Return the [X, Y] coordinate for the center point of the cell that contains the specified text.  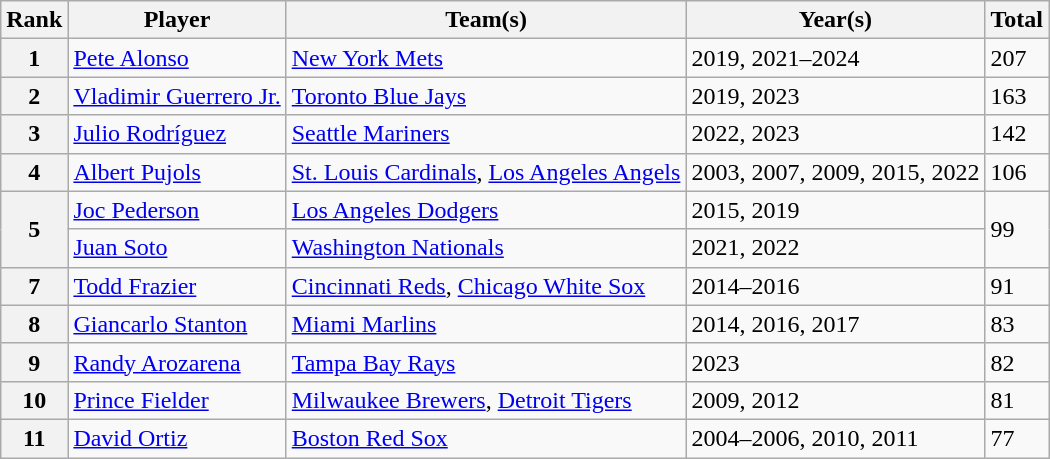
2014, 2016, 2017 [836, 324]
St. Louis Cardinals, Los Angeles Angels [486, 172]
99 [1017, 229]
11 [34, 438]
10 [34, 400]
9 [34, 362]
8 [34, 324]
2004–2006, 2010, 2011 [836, 438]
Player [177, 20]
7 [34, 286]
Washington Nationals [486, 248]
Boston Red Sox [486, 438]
Prince Fielder [177, 400]
3 [34, 134]
2019, 2023 [836, 96]
1 [34, 58]
91 [1017, 286]
81 [1017, 400]
83 [1017, 324]
2023 [836, 362]
Pete Alonso [177, 58]
Miami Marlins [486, 324]
2021, 2022 [836, 248]
Cincinnati Reds, Chicago White Sox [486, 286]
Toronto Blue Jays [486, 96]
Joc Pederson [177, 210]
2009, 2012 [836, 400]
142 [1017, 134]
207 [1017, 58]
Rank [34, 20]
Los Angeles Dodgers [486, 210]
2014–2016 [836, 286]
2 [34, 96]
77 [1017, 438]
New York Mets [486, 58]
Milwaukee Brewers, Detroit Tigers [486, 400]
David Ortiz [177, 438]
Julio Rodríguez [177, 134]
Todd Frazier [177, 286]
Randy Arozarena [177, 362]
Total [1017, 20]
Year(s) [836, 20]
Tampa Bay Rays [486, 362]
2015, 2019 [836, 210]
106 [1017, 172]
Seattle Mariners [486, 134]
2022, 2023 [836, 134]
Albert Pujols [177, 172]
Juan Soto [177, 248]
5 [34, 229]
82 [1017, 362]
Team(s) [486, 20]
163 [1017, 96]
Vladimir Guerrero Jr. [177, 96]
Giancarlo Stanton [177, 324]
2003, 2007, 2009, 2015, 2022 [836, 172]
4 [34, 172]
2019, 2021–2024 [836, 58]
